Scan for the cell matching the given text and deliver its (X, Y) coordinate at center. 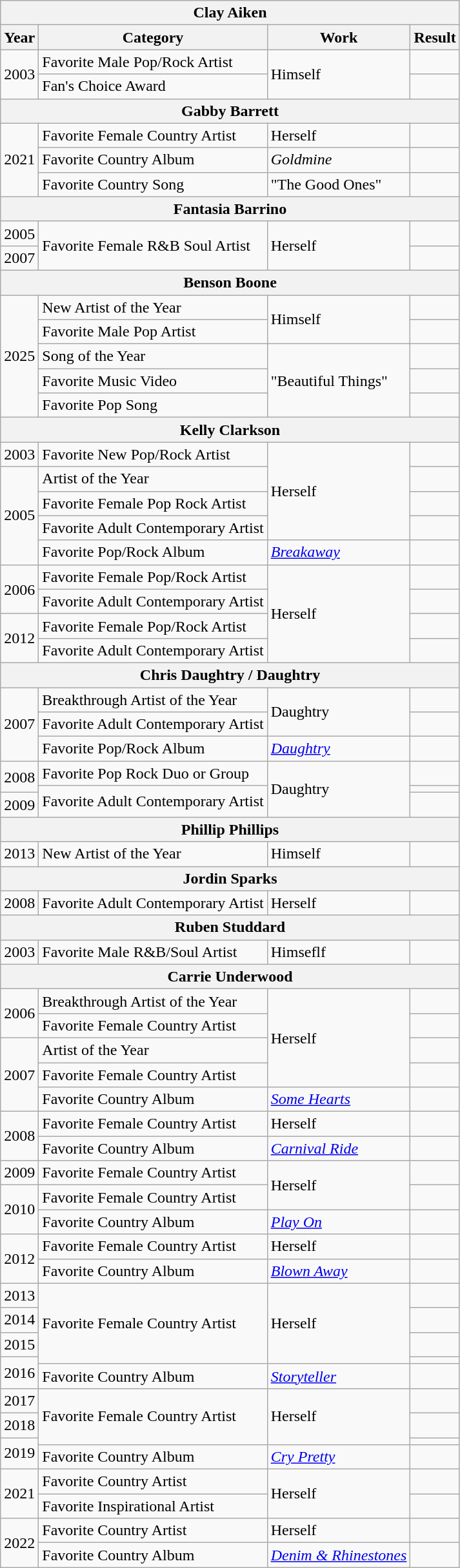
Carrie Underwood (230, 976)
Kelly Clarkson (230, 430)
2022 (19, 1543)
Storyteller (339, 1376)
Favorite Male R&B/Soul Artist (153, 952)
"The Good Ones" (339, 184)
Favorite Pop Rock Duo or Group (153, 773)
Jordin Sparks (230, 878)
Work (339, 37)
Breakaway (339, 552)
Goldmine (339, 160)
2018 (19, 1425)
Carnival Ride (339, 1148)
2025 (19, 356)
Play On (339, 1222)
Favorite Music Video (153, 381)
Himseflf (339, 952)
Favorite Female Pop Rock Artist (153, 503)
2014 (19, 1320)
2017 (19, 1400)
Favorite Male Pop/Rock Artist (153, 62)
Cry Pretty (339, 1457)
2010 (19, 1210)
"Beautiful Things" (339, 381)
Blown Away (339, 1271)
2015 (19, 1344)
Fan's Choice Award (153, 86)
Favorite Pop Song (153, 405)
Song of the Year (153, 356)
Year (19, 37)
Category (153, 37)
Favorite Male Pop Artist (153, 332)
Chris Daughtry / Daughtry (230, 675)
Favorite Female R&B Soul Artist (153, 246)
Phillip Phillips (230, 829)
Gabby Barrett (230, 111)
Ruben Studdard (230, 927)
Favorite New Pop/Rock Artist (153, 454)
2019 (19, 1453)
2016 (19, 1373)
Some Hearts (339, 1099)
Clay Aiken (230, 13)
Benson Boone (230, 282)
Favorite Inspirational Artist (153, 1506)
Fantasia Barrino (230, 209)
Result (435, 37)
Favorite Country Song (153, 184)
Denim & Rhinestones (339, 1555)
